Return the [X, Y] coordinate for the center point of the cell that contains the specified text.  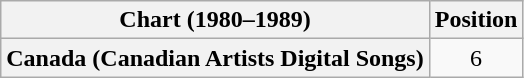
Canada (Canadian Artists Digital Songs) [215, 58]
Position [476, 20]
Chart (1980–1989) [215, 20]
6 [476, 58]
